For the text-containing cell, return its midpoint in [x, y] coordinate format. 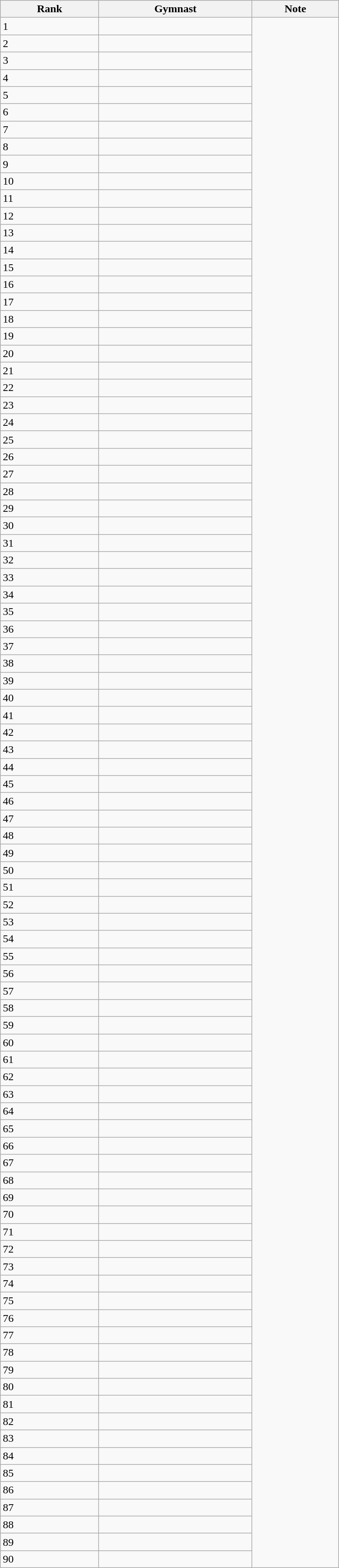
44 [50, 767]
14 [50, 250]
9 [50, 164]
64 [50, 1111]
Rank [50, 9]
81 [50, 1404]
11 [50, 198]
10 [50, 181]
84 [50, 1456]
73 [50, 1266]
30 [50, 526]
85 [50, 1473]
90 [50, 1559]
5 [50, 95]
18 [50, 319]
60 [50, 1042]
71 [50, 1232]
13 [50, 233]
4 [50, 78]
63 [50, 1094]
3 [50, 61]
36 [50, 629]
89 [50, 1542]
1 [50, 26]
57 [50, 991]
25 [50, 439]
67 [50, 1163]
23 [50, 405]
40 [50, 698]
32 [50, 560]
75 [50, 1301]
88 [50, 1525]
65 [50, 1129]
26 [50, 457]
54 [50, 939]
78 [50, 1353]
39 [50, 681]
86 [50, 1490]
19 [50, 336]
21 [50, 371]
70 [50, 1215]
47 [50, 819]
31 [50, 543]
79 [50, 1370]
16 [50, 285]
56 [50, 973]
61 [50, 1060]
48 [50, 836]
7 [50, 129]
38 [50, 663]
83 [50, 1439]
27 [50, 474]
45 [50, 784]
59 [50, 1025]
58 [50, 1008]
34 [50, 595]
50 [50, 870]
74 [50, 1283]
33 [50, 577]
69 [50, 1197]
Note [296, 9]
15 [50, 267]
20 [50, 353]
37 [50, 646]
35 [50, 612]
62 [50, 1077]
80 [50, 1387]
42 [50, 732]
28 [50, 491]
52 [50, 905]
2 [50, 43]
68 [50, 1180]
24 [50, 422]
72 [50, 1249]
77 [50, 1335]
43 [50, 749]
66 [50, 1146]
6 [50, 112]
Gymnast [175, 9]
82 [50, 1421]
41 [50, 715]
87 [50, 1507]
76 [50, 1318]
22 [50, 388]
49 [50, 853]
8 [50, 147]
53 [50, 922]
12 [50, 216]
17 [50, 302]
46 [50, 801]
55 [50, 956]
51 [50, 887]
29 [50, 509]
